Capture the cell that displays the provided text and extract its (X, Y) central coordinate. 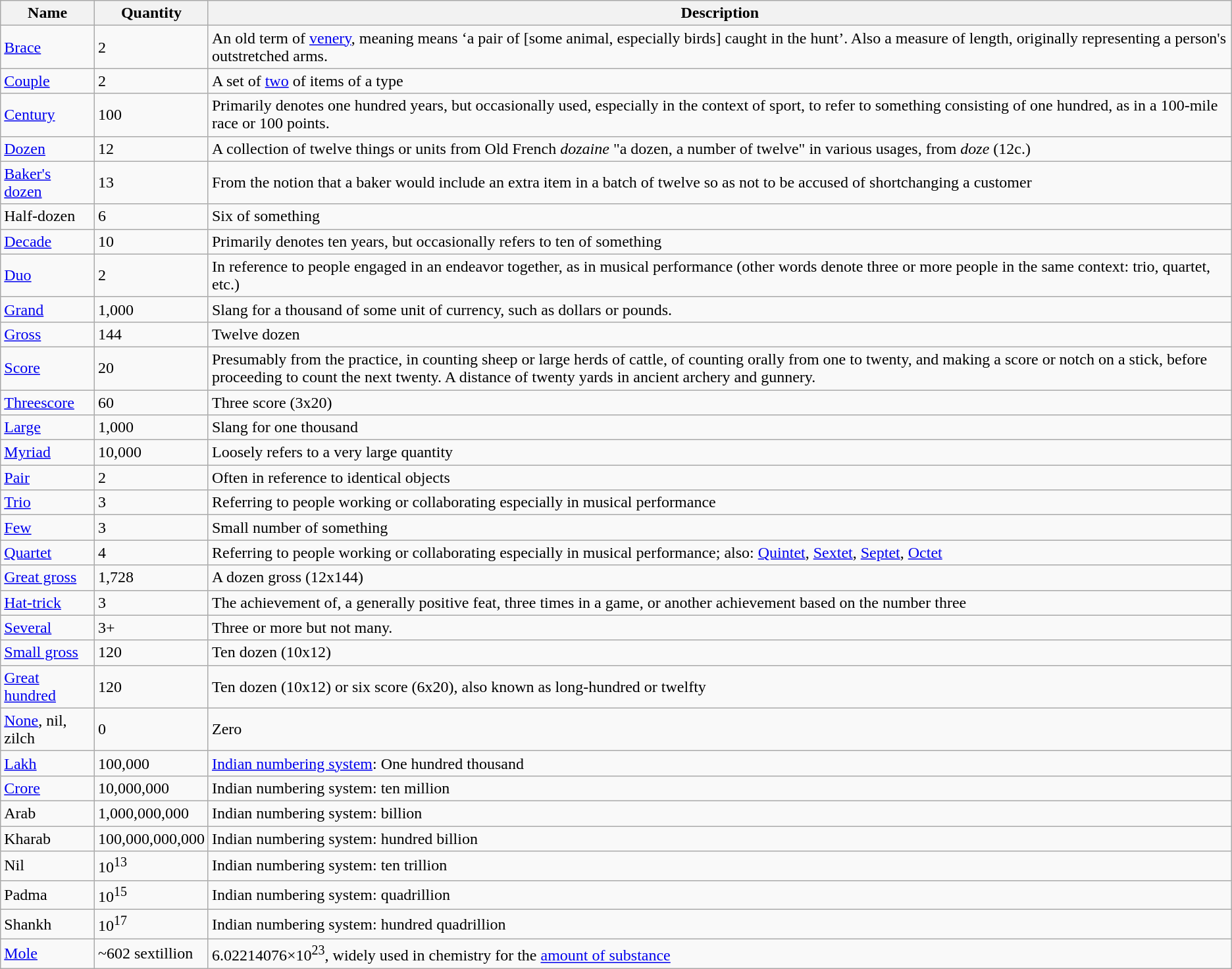
Gross (47, 334)
Threescore (47, 402)
Indian numbering system: ten trillion (720, 866)
Myriad (47, 453)
Arab (47, 813)
Couple (47, 81)
100 (151, 114)
Quantity (151, 13)
Ten dozen (10x12) or six score (6x20), also known as long-hundred or twelfty (720, 687)
Grand (47, 309)
Dozen (47, 149)
Slang for one thousand (720, 428)
Pair (47, 478)
Kharab (47, 839)
10,000,000 (151, 788)
Quartet (47, 553)
Padma (47, 895)
A collection of twelve things or units from Old French dozaine "a dozen, a number of twelve" in various usages, from doze (12c.) (720, 149)
144 (151, 334)
Description (720, 13)
13 (151, 183)
Great hundred (47, 687)
Indian numbering system: hundred quadrillion (720, 925)
Shankh (47, 925)
1017 (151, 925)
6.02214076×1023, widely used in chemistry for the amount of substance (720, 954)
~602 sextillion (151, 954)
Slang for a thousand of some unit of currency, such as dollars or pounds. (720, 309)
Indian numbering system: quadrillion (720, 895)
A set of two of items of a type (720, 81)
4 (151, 553)
Decade (47, 241)
1013 (151, 866)
3+ (151, 628)
Three or more but not many. (720, 628)
Name (47, 13)
Lakh (47, 763)
Trio (47, 503)
Loosely refers to a very large quantity (720, 453)
Score (47, 368)
Large (47, 428)
Twelve dozen (720, 334)
Great gross (47, 578)
Mole (47, 954)
The achievement of, a generally positive feat, three times in a game, or another achievement based on the number three (720, 603)
Indian numbering system: One hundred thousand (720, 763)
Indian numbering system: hundred billion (720, 839)
60 (151, 402)
1,000,000,000 (151, 813)
0 (151, 729)
Half-dozen (47, 216)
Indian numbering system: billion (720, 813)
Hat-trick (47, 603)
Few (47, 528)
Ten dozen (10x12) (720, 653)
Referring to people working or collaborating especially in musical performance (720, 503)
Three score (3x20) (720, 402)
Small number of something (720, 528)
Brace (47, 47)
Duo (47, 275)
1,728 (151, 578)
Often in reference to identical objects (720, 478)
Nil (47, 866)
1015 (151, 895)
Referring to people working or collaborating especially in musical performance; also: Quintet, Sextet, Septet, Octet (720, 553)
Zero (720, 729)
Six of something (720, 216)
100,000,000,000 (151, 839)
100,000 (151, 763)
Baker's dozen (47, 183)
A dozen gross (12x144) (720, 578)
6 (151, 216)
20 (151, 368)
Small gross (47, 653)
12 (151, 149)
Crore (47, 788)
10,000 (151, 453)
From the notion that a baker would include an extra item in a batch of twelve so as not to be accused of shortchanging a customer (720, 183)
10 (151, 241)
Primarily denotes ten years, but occasionally refers to ten of something (720, 241)
None, nil, zilch (47, 729)
Several (47, 628)
Indian numbering system: ten million (720, 788)
Century (47, 114)
